Locate the cell with the specified text and output its (x, y) center coordinate. 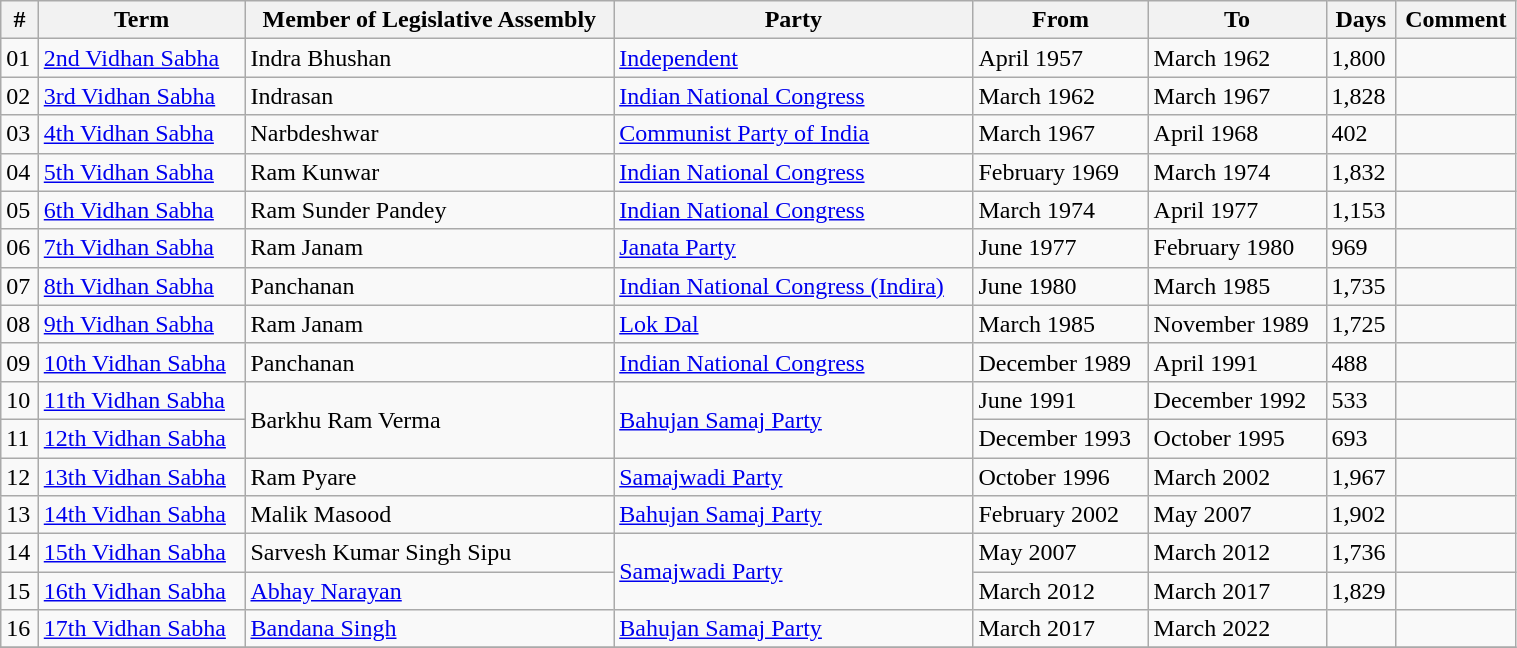
12 (20, 477)
1,153 (1361, 210)
October 1996 (1060, 477)
April 1991 (1237, 362)
1,800 (1361, 58)
15th Vidhan Sabha (142, 553)
14 (20, 553)
Ram Pyare (430, 477)
08 (20, 324)
Communist Party of India (794, 134)
06 (20, 248)
969 (1361, 248)
# (20, 20)
December 1989 (1060, 362)
3rd Vidhan Sabha (142, 96)
1,967 (1361, 477)
16th Vidhan Sabha (142, 591)
Barkhu Ram Verma (430, 419)
Indrasan (430, 96)
Term (142, 20)
Ram Sunder Pandey (430, 210)
Malik Masood (430, 515)
12th Vidhan Sabha (142, 438)
Member of Legislative Assembly (430, 20)
2nd Vidhan Sabha (142, 58)
402 (1361, 134)
693 (1361, 438)
From (1060, 20)
Party (794, 20)
1,725 (1361, 324)
December 1992 (1237, 400)
1,829 (1361, 591)
Indian National Congress (Indira) (794, 286)
11 (20, 438)
07 (20, 286)
1,832 (1361, 172)
16 (20, 629)
Narbdeshwar (430, 134)
1,902 (1361, 515)
05 (20, 210)
13th Vidhan Sabha (142, 477)
17th Vidhan Sabha (142, 629)
June 1980 (1060, 286)
Comment (1456, 20)
13 (20, 515)
03 (20, 134)
Ram Kunwar (430, 172)
488 (1361, 362)
Bandana Singh (430, 629)
10 (20, 400)
533 (1361, 400)
4th Vidhan Sabha (142, 134)
November 1989 (1237, 324)
February 1969 (1060, 172)
09 (20, 362)
Independent (794, 58)
April 1977 (1237, 210)
June 1977 (1060, 248)
February 1980 (1237, 248)
Indra Bhushan (430, 58)
14th Vidhan Sabha (142, 515)
9th Vidhan Sabha (142, 324)
Sarvesh Kumar Singh Sipu (430, 553)
April 1968 (1237, 134)
8th Vidhan Sabha (142, 286)
Days (1361, 20)
7th Vidhan Sabha (142, 248)
11th Vidhan Sabha (142, 400)
Lok Dal (794, 324)
10th Vidhan Sabha (142, 362)
1,736 (1361, 553)
Janata Party (794, 248)
1,735 (1361, 286)
02 (20, 96)
October 1995 (1237, 438)
April 1957 (1060, 58)
March 2002 (1237, 477)
5th Vidhan Sabha (142, 172)
March 2022 (1237, 629)
To (1237, 20)
Abhay Narayan (430, 591)
15 (20, 591)
6th Vidhan Sabha (142, 210)
04 (20, 172)
February 2002 (1060, 515)
1,828 (1361, 96)
December 1993 (1060, 438)
01 (20, 58)
June 1991 (1060, 400)
